Locate the cell with the specified text and output its [X, Y] center coordinate. 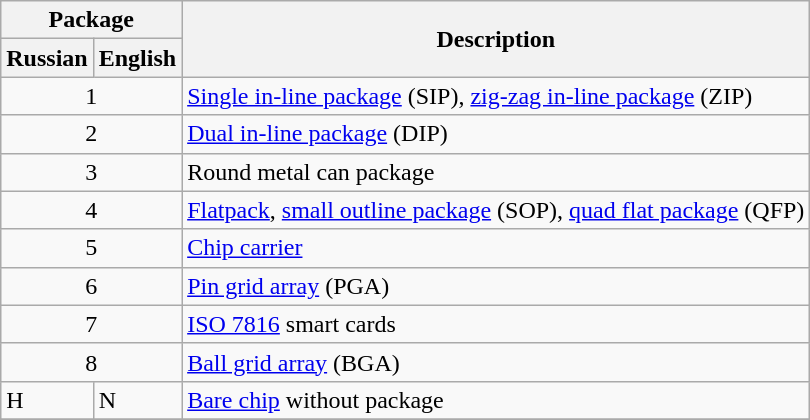
1 [92, 96]
Single in-line package (SIP), zig-zag in-line package (ZIP) [496, 96]
Pin grid array (PGA) [496, 286]
Н [47, 400]
2 [92, 134]
Russian [47, 58]
3 [92, 172]
Round metal can package [496, 172]
Description [496, 39]
Bare chip without package [496, 400]
8 [92, 362]
N [137, 400]
Package [92, 20]
4 [92, 210]
Chip carrier [496, 248]
6 [92, 286]
Dual in-line package (DIP) [496, 134]
7 [92, 324]
5 [92, 248]
English [137, 58]
Flatpack, small outline package (SOP), quad flat package (QFP) [496, 210]
Ball grid array (BGA) [496, 362]
ISO 7816 smart cards [496, 324]
